For the text-containing cell, return its midpoint in (X, Y) coordinate format. 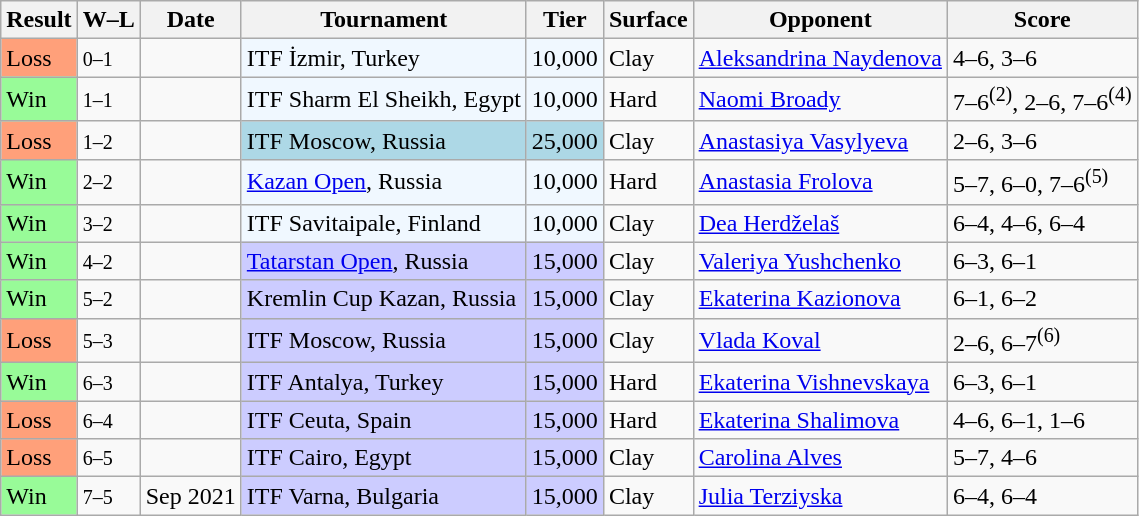
Carolina Alves (820, 458)
4–6, 6–1, 1–6 (1042, 420)
Valeriya Yushchenko (820, 261)
ITF Varna, Bulgaria (384, 496)
Anastasiya Vasylyeva (820, 140)
W–L (108, 20)
5–3 (108, 340)
ITF İzmir, Turkey (384, 58)
Ekaterina Kazionova (820, 299)
Tournament (384, 20)
Vlada Koval (820, 340)
2–6, 3–6 (1042, 140)
0–1 (108, 58)
6–4, 6–4 (1042, 496)
Anastasia Frolova (820, 182)
Ekaterina Shalimova (820, 420)
Naomi Broady (820, 100)
ITF Sharm El Sheikh, Egypt (384, 100)
5–7, 4–6 (1042, 458)
Ekaterina Vishnevskaya (820, 382)
ITF Ceuta, Spain (384, 420)
6–1, 6–2 (1042, 299)
Date (190, 20)
6–3 (108, 382)
5–2 (108, 299)
7–5 (108, 496)
ITF Antalya, Turkey (384, 382)
1–2 (108, 140)
Result (39, 20)
7–6(2), 2–6, 7–6(4) (1042, 100)
Opponent (820, 20)
2–2 (108, 182)
3–2 (108, 223)
Tatarstan Open, Russia (384, 261)
2–6, 6–7(6) (1042, 340)
Kremlin Cup Kazan, Russia (384, 299)
4–2 (108, 261)
Dea Herdželaš (820, 223)
Kazan Open, Russia (384, 182)
Score (1042, 20)
Julia Terziyska (820, 496)
1–1 (108, 100)
6–5 (108, 458)
Tier (564, 20)
ITF Savitaipale, Finland (384, 223)
25,000 (564, 140)
4–6, 3–6 (1042, 58)
ITF Cairo, Egypt (384, 458)
Surface (648, 20)
Aleksandrina Naydenova (820, 58)
6–4, 4–6, 6–4 (1042, 223)
5–7, 6–0, 7–6(5) (1042, 182)
Sep 2021 (190, 496)
6–4 (108, 420)
